From the cell containing the given text, extract its center point as [x, y] coordinate. 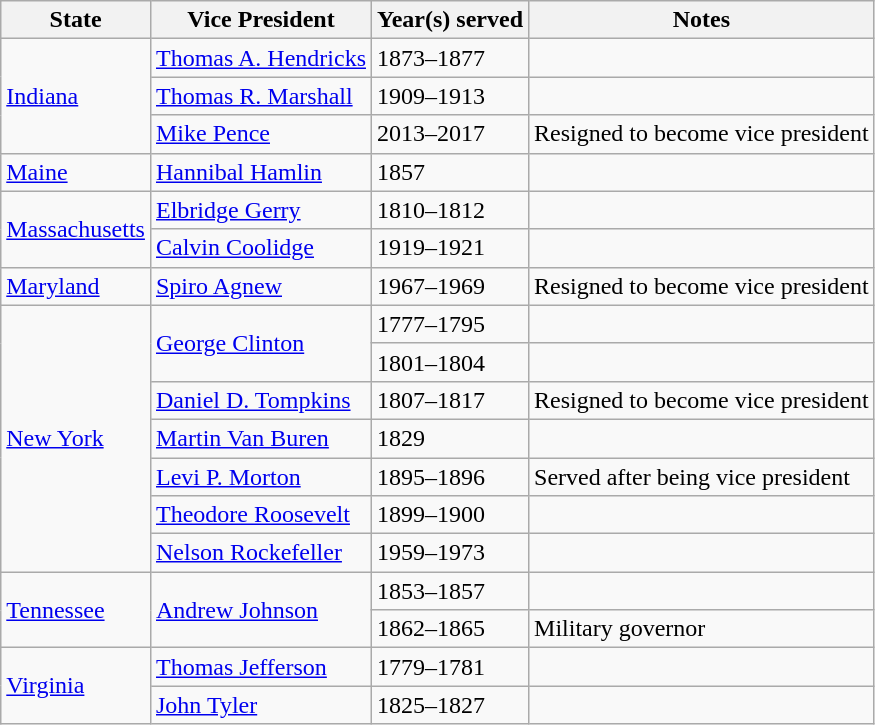
1862–1865 [450, 629]
1777–1795 [450, 324]
1779–1781 [450, 667]
1857 [450, 172]
Thomas A. Hendricks [260, 58]
Martin Van Buren [260, 438]
Mike Pence [260, 134]
1909–1913 [450, 96]
Spiro Agnew [260, 286]
Theodore Roosevelt [260, 515]
Maryland [76, 286]
Thomas Jefferson [260, 667]
Virginia [76, 686]
Andrew Johnson [260, 610]
Levi P. Morton [260, 477]
1810–1812 [450, 210]
1959–1973 [450, 553]
1825–1827 [450, 705]
1853–1857 [450, 591]
Nelson Rockefeller [260, 553]
Tennessee [76, 610]
Served after being vice president [702, 477]
Notes [702, 20]
Daniel D. Tompkins [260, 400]
Vice President [260, 20]
Maine [76, 172]
Massachusetts [76, 229]
2013–2017 [450, 134]
1829 [450, 438]
Hannibal Hamlin [260, 172]
John Tyler [260, 705]
Year(s) served [450, 20]
1873–1877 [450, 58]
1895–1896 [450, 477]
State [76, 20]
Indiana [76, 96]
1967–1969 [450, 286]
1801–1804 [450, 362]
1807–1817 [450, 400]
Elbridge Gerry [260, 210]
New York [76, 438]
Calvin Coolidge [260, 248]
1919–1921 [450, 248]
1899–1900 [450, 515]
Military governor [702, 629]
George Clinton [260, 343]
Thomas R. Marshall [260, 96]
